Scan for the cell matching the given text and deliver its (x, y) coordinate at center. 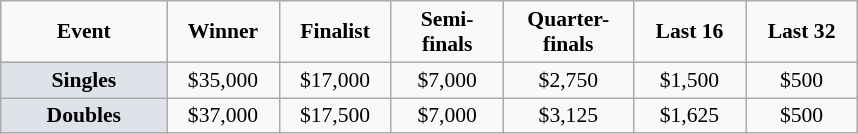
Semi-finals (447, 32)
Doubles (84, 116)
$17,500 (335, 116)
$1,500 (689, 80)
Singles (84, 80)
$37,000 (223, 116)
$1,625 (689, 116)
$2,750 (568, 80)
$35,000 (223, 80)
Finalist (335, 32)
Last 16 (689, 32)
$3,125 (568, 116)
Winner (223, 32)
Event (84, 32)
Last 32 (802, 32)
Quarter-finals (568, 32)
$17,000 (335, 80)
